Output the [x, y] coordinate of the center of the cell containing the given text.  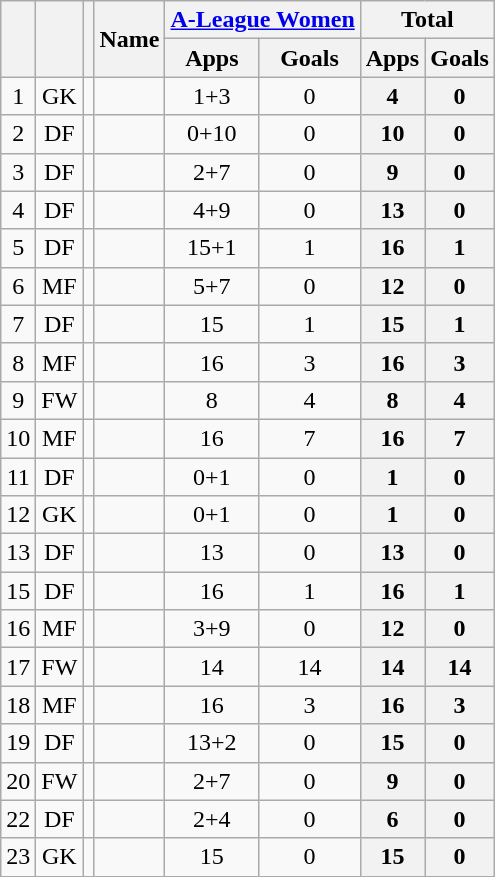
3+9 [212, 629]
20 [18, 781]
13+2 [212, 743]
15+1 [212, 248]
11 [18, 477]
4+9 [212, 210]
1+3 [212, 96]
2 [18, 134]
5+7 [212, 286]
Name [130, 39]
22 [18, 819]
23 [18, 857]
5 [18, 248]
Total [427, 20]
17 [18, 667]
19 [18, 743]
0+10 [212, 134]
2+4 [212, 819]
18 [18, 705]
A-League Women [262, 20]
